Return the [X, Y] coordinate for the center point of the cell that contains the specified text.  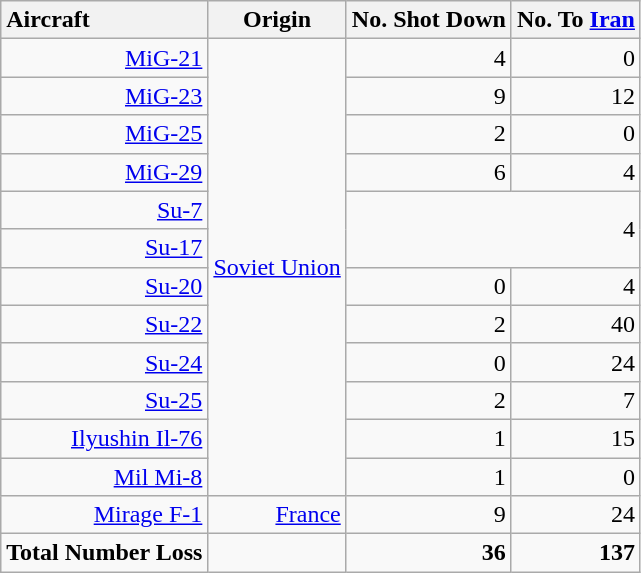
12 [576, 96]
MiG-25 [104, 134]
Total Number Loss [104, 553]
No. To Iran [576, 20]
Aircraft [104, 20]
MiG-21 [104, 58]
MiG-29 [104, 172]
Su-7 [104, 210]
6 [428, 172]
Mirage F-1 [104, 515]
MiG-23 [104, 96]
Su-20 [104, 286]
France [277, 515]
15 [576, 438]
Soviet Union [277, 268]
Su-17 [104, 248]
No. Shot Down [428, 20]
Ilyushin Il-76 [104, 438]
Origin [277, 20]
Su-25 [104, 400]
137 [576, 553]
Su-24 [104, 362]
40 [576, 324]
36 [428, 553]
7 [576, 400]
Su-22 [104, 324]
Mil Mi-8 [104, 477]
